Output the [X, Y] coordinate of the center of the cell containing the given text.  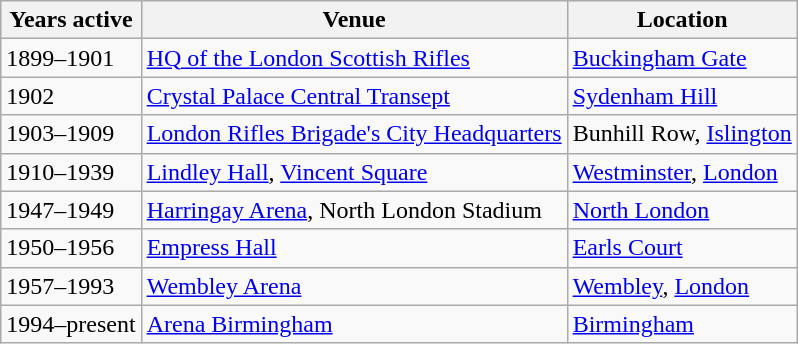
1947–1949 [71, 210]
Earls Court [682, 248]
1910–1939 [71, 172]
Wembley Arena [354, 286]
1957–1993 [71, 286]
1950–1956 [71, 248]
Venue [354, 20]
Crystal Palace Central Transept [354, 96]
Westminster, London [682, 172]
1903–1909 [71, 134]
Empress Hall [354, 248]
1994–present [71, 324]
Wembley, London [682, 286]
Lindley Hall, Vincent Square [354, 172]
HQ of the London Scottish Rifles [354, 58]
1902 [71, 96]
Years active [71, 20]
North London [682, 210]
Bunhill Row, Islington [682, 134]
Sydenham Hill [682, 96]
Location [682, 20]
Arena Birmingham [354, 324]
Harringay Arena, North London Stadium [354, 210]
London Rifles Brigade's City Headquarters [354, 134]
Birmingham [682, 324]
Buckingham Gate [682, 58]
1899–1901 [71, 58]
